Pinpoint the cell where the given text exists, returning its [X, Y] midpoint coordinate. 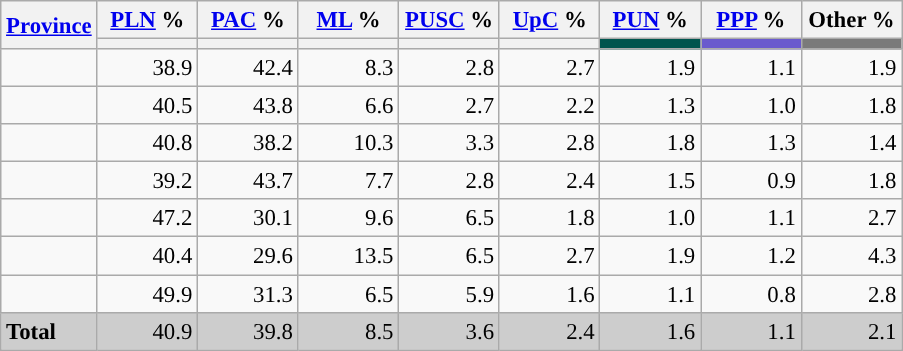
38.2 [248, 143]
2.2 [550, 106]
49.9 [148, 294]
30.1 [248, 219]
43.7 [248, 181]
4.3 [852, 256]
Total [49, 331]
43.8 [248, 106]
8.5 [348, 331]
PLN % [148, 20]
7.7 [348, 181]
2.1 [852, 331]
UpC % [550, 20]
PUSC % [450, 20]
5.9 [450, 294]
42.4 [248, 68]
38.9 [148, 68]
10.3 [348, 143]
40.8 [148, 143]
6.6 [348, 106]
PPP % [752, 20]
47.2 [148, 219]
31.3 [248, 294]
39.2 [148, 181]
1.5 [650, 181]
3.6 [450, 331]
PUN % [650, 20]
ML % [348, 20]
0.9 [752, 181]
9.6 [348, 219]
PAC % [248, 20]
Other % [852, 20]
1.2 [752, 256]
40.5 [148, 106]
40.4 [148, 256]
39.8 [248, 331]
0.8 [752, 294]
Province [49, 25]
3.3 [450, 143]
13.5 [348, 256]
40.9 [148, 331]
29.6 [248, 256]
8.3 [348, 68]
1.4 [852, 143]
